Return [X, Y] of the center of cell containing provided text 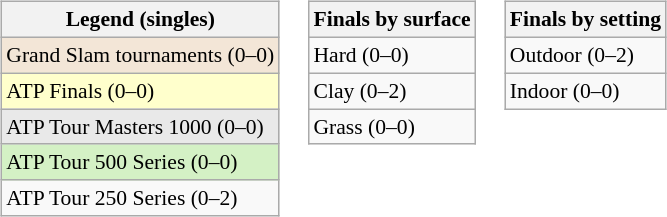
Finals by setting [586, 20]
Finals by surface [392, 20]
ATP Tour 500 Series (0–0) [140, 162]
Outdoor (0–2) [586, 55]
Grand Slam tournaments (0–0) [140, 55]
Indoor (0–0) [586, 91]
Hard (0–0) [392, 55]
ATP Tour Masters 1000 (0–0) [140, 127]
ATP Finals (0–0) [140, 91]
Legend (singles) [140, 20]
ATP Tour 250 Series (0–2) [140, 198]
Clay (0–2) [392, 91]
Grass (0–0) [392, 127]
